Pinpoint the cell where the given text exists, returning its (x, y) midpoint coordinate. 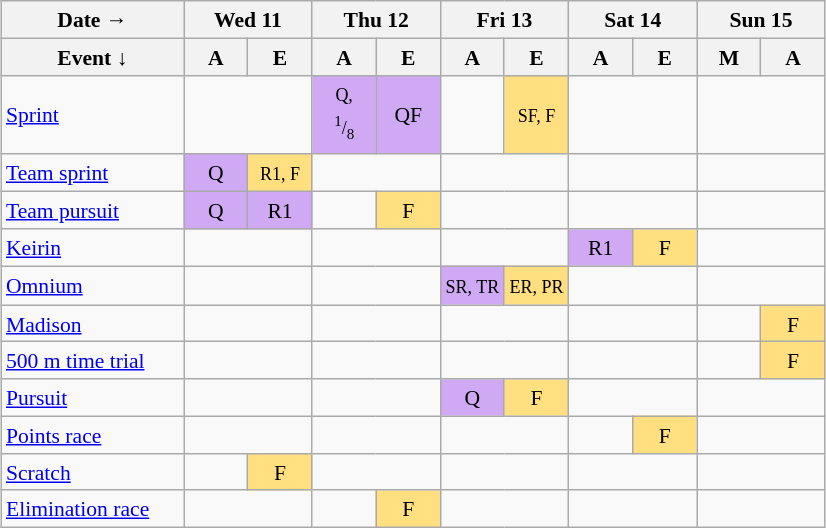
SR, TR (472, 286)
ER, PR (536, 286)
Wed 11 (248, 20)
Madison (92, 324)
Team pursuit (92, 210)
Team sprint (92, 172)
M (729, 56)
Scratch (92, 472)
Q,1/8 (344, 114)
Sprint (92, 114)
Date → (92, 20)
Keirin (92, 248)
Points race (92, 434)
Fri 13 (504, 20)
Thu 12 (376, 20)
QF (408, 114)
R1, F (280, 172)
Sat 14 (633, 20)
Elimination race (92, 508)
Event ↓ (92, 56)
500 m time trial (92, 360)
Sun 15 (761, 20)
Omnium (92, 286)
SF, F (536, 114)
Pursuit (92, 398)
